Output the [x, y] coordinate of the center of the cell containing the given text.  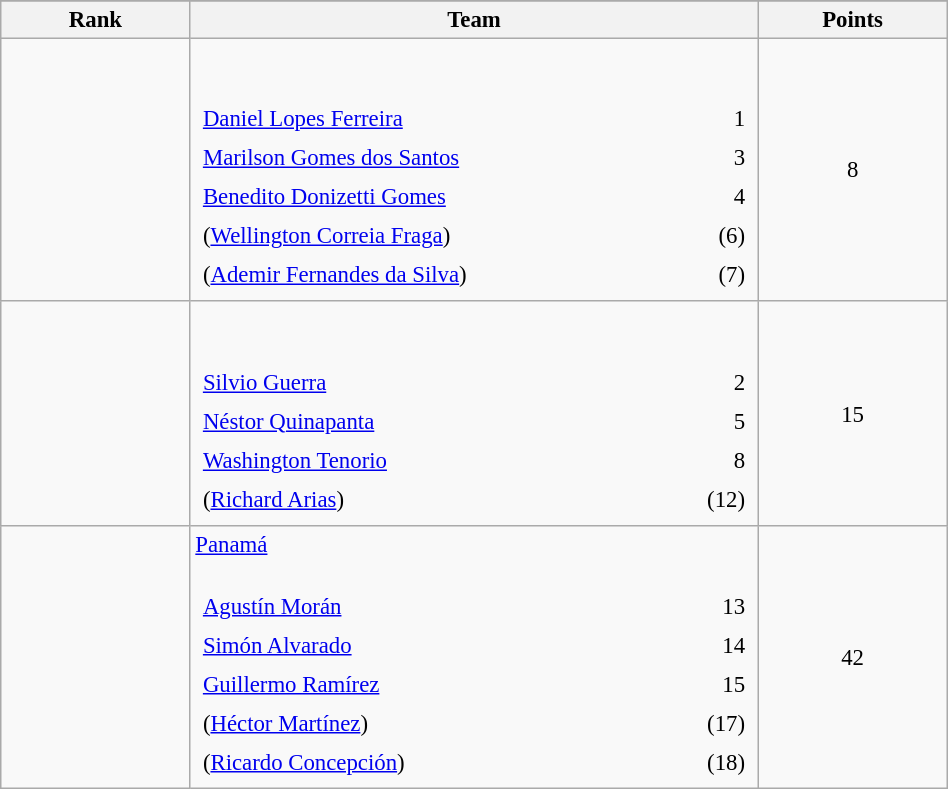
Benedito Donizetti Gomes [440, 197]
(Ricardo Concepción) [422, 762]
(12) [696, 499]
Washington Tenorio [418, 460]
Silvio Guerra [418, 382]
Daniel Lopes Ferreira [440, 119]
Points [852, 20]
(18) [700, 762]
5 [696, 421]
Simón Alvarado [422, 645]
Rank [96, 20]
Daniel Lopes Ferreira 1 Marilson Gomes dos Santos 3 Benedito Donizetti Gomes 4 (Wellington Correia Fraga) (6) (Ademir Fernandes da Silva) (7) [474, 170]
(17) [700, 723]
Team [474, 20]
2 [696, 382]
Marilson Gomes dos Santos [440, 158]
42 [852, 658]
Silvio Guerra 2 Néstor Quinapanta 5 Washington Tenorio 8 (Richard Arias) (12) [474, 414]
Panamá Agustín Morán 13 Simón Alvarado 14 Guillermo Ramírez 15 (Héctor Martínez) (17) (Ricardo Concepción) (18) [474, 658]
Agustín Morán [422, 606]
1 [718, 119]
14 [700, 645]
4 [718, 197]
(Wellington Correia Fraga) [440, 236]
3 [718, 158]
Néstor Quinapanta [418, 421]
Guillermo Ramírez [422, 684]
(Richard Arias) [418, 499]
(Héctor Martínez) [422, 723]
13 [700, 606]
(6) [718, 236]
(7) [718, 275]
(Ademir Fernandes da Silva) [440, 275]
